Pinpoint the cell where the given text exists, returning its (x, y) midpoint coordinate. 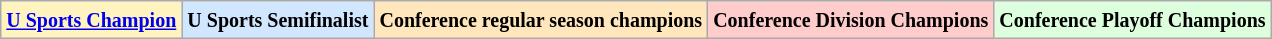
U Sports Champion (92, 20)
U Sports Semifinalist (278, 20)
Conference regular season champions (541, 20)
Conference Playoff Champions (1132, 20)
Conference Division Champions (851, 20)
